From the cell containing the given text, extract its center point as [X, Y] coordinate. 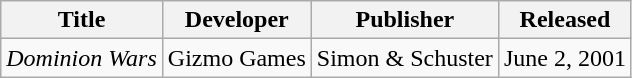
Title [82, 20]
Gizmo Games [236, 58]
Developer [236, 20]
Dominion Wars [82, 58]
Released [564, 20]
Publisher [404, 20]
June 2, 2001 [564, 58]
Simon & Schuster [404, 58]
